Extract the (X, Y) coordinate from the center of the cell holding the provided text.  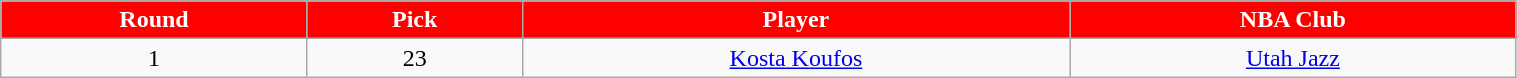
1 (154, 58)
Round (154, 20)
NBA Club (1293, 20)
23 (414, 58)
Player (796, 20)
Utah Jazz (1293, 58)
Kosta Koufos (796, 58)
Pick (414, 20)
